Identify which cell holds the provided text, then report its (X, Y) central coordinate. 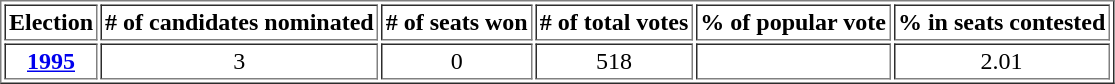
# of candidates nominated (239, 22)
# of seats won (456, 22)
1995 (50, 62)
% in seats contested (1001, 22)
2.01 (1001, 62)
# of total votes (614, 22)
% of popular vote (794, 22)
3 (239, 62)
0 (456, 62)
Election (50, 22)
518 (614, 62)
